Locate the cell with the specified text and output its [X, Y] center coordinate. 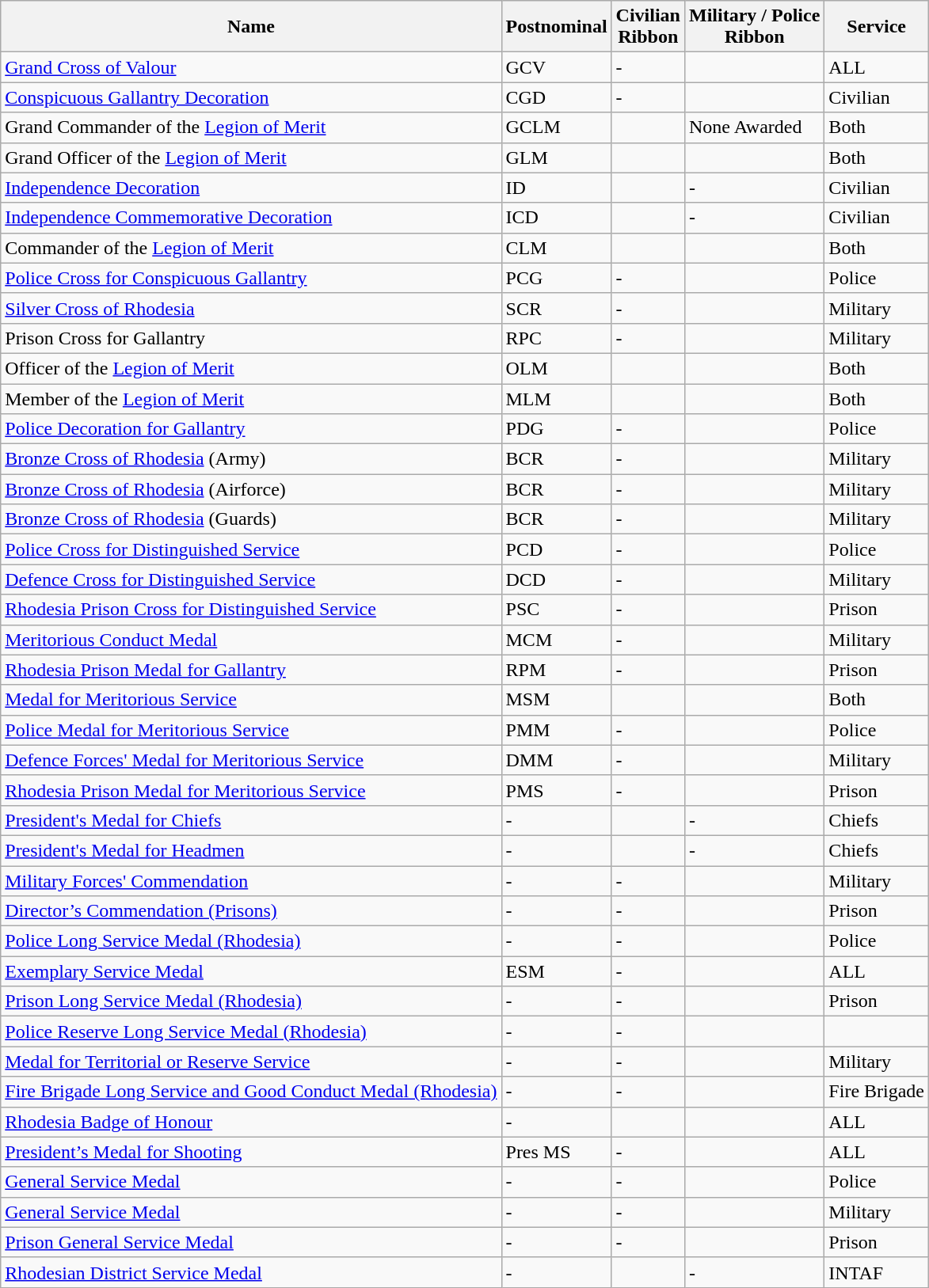
Police Decoration for Gallantry [251, 429]
Grand Commander of the Legion of Merit [251, 127]
Rhodesia Badge of Honour [251, 1122]
President's Medal for Headmen [251, 850]
Rhodesia Prison Medal for Meritorious Service [251, 790]
Meritorious Conduct Medal [251, 640]
ID [556, 188]
Prison Cross for Gallantry [251, 338]
Defence Cross for Distinguished Service [251, 579]
Fire Brigade [877, 1092]
INTAF [877, 1272]
Prison Long Service Medal (Rhodesia) [251, 1001]
PMM [556, 730]
Police Cross for Conspicuous Gallantry [251, 278]
Grand Cross of Valour [251, 67]
Defence Forces' Medal for Meritorious Service [251, 760]
SCR [556, 308]
Military / PoliceRibbon [754, 27]
Name [251, 27]
Independence Commemorative Decoration [251, 218]
Silver Cross of Rhodesia [251, 308]
Member of the Legion of Merit [251, 398]
Independence Decoration [251, 188]
ICD [556, 218]
Prison General Service Medal [251, 1242]
None Awarded [754, 127]
MLM [556, 398]
Service [877, 27]
Bronze Cross of Rhodesia (Airforce) [251, 489]
Grand Officer of the Legion of Merit [251, 158]
DCD [556, 579]
Police Cross for Distinguished Service [251, 549]
Conspicuous Gallantry Decoration [251, 97]
President's Medal for Chiefs [251, 820]
Bronze Cross of Rhodesia (Army) [251, 459]
MSM [556, 700]
PCD [556, 549]
Rhodesian District Service Medal [251, 1272]
Medal for Meritorious Service [251, 700]
PCG [556, 278]
CivilianRibbon [648, 27]
Police Medal for Meritorious Service [251, 730]
Commander of the Legion of Merit [251, 248]
OLM [556, 368]
CLM [556, 248]
Pres MS [556, 1152]
PMS [556, 790]
President’s Medal for Shooting [251, 1152]
CGD [556, 97]
Police Reserve Long Service Medal (Rhodesia) [251, 1032]
Medal for Territorial or Reserve Service [251, 1062]
GCLM [556, 127]
Director’s Commendation (Prisons) [251, 911]
ESM [556, 971]
Postnominal [556, 27]
Rhodesia Prison Cross for Distinguished Service [251, 610]
MCM [556, 640]
Bronze Cross of Rhodesia (Guards) [251, 519]
GLM [556, 158]
Military Forces' Commendation [251, 881]
PDG [556, 429]
Exemplary Service Medal [251, 971]
Fire Brigade Long Service and Good Conduct Medal (Rhodesia) [251, 1092]
Police Long Service Medal (Rhodesia) [251, 941]
DMM [556, 760]
PSC [556, 610]
Rhodesia Prison Medal for Gallantry [251, 670]
GCV [556, 67]
Officer of the Legion of Merit [251, 368]
RPC [556, 338]
RPM [556, 670]
